Identify which cell holds the provided text, then report its [x, y] central coordinate. 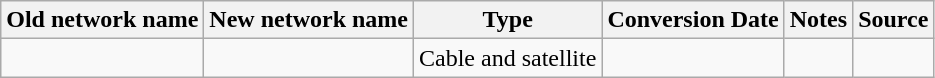
Notes [818, 20]
Cable and satellite [508, 58]
Source [894, 20]
Type [508, 20]
Conversion Date [693, 20]
New network name [309, 20]
Old network name [102, 20]
